Detect which cell encompasses the target text, then output its (x, y) center coordinate. 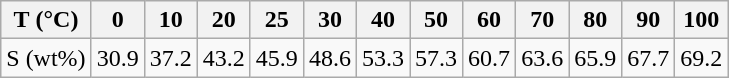
69.2 (702, 58)
67.7 (648, 58)
S (wt%) (46, 58)
48.6 (330, 58)
37.2 (170, 58)
30 (330, 20)
45.9 (276, 58)
90 (648, 20)
25 (276, 20)
40 (382, 20)
60.7 (490, 58)
65.9 (596, 58)
80 (596, 20)
43.2 (224, 58)
Т (°C) (46, 20)
20 (224, 20)
57.3 (436, 58)
53.3 (382, 58)
50 (436, 20)
0 (118, 20)
10 (170, 20)
30.9 (118, 58)
100 (702, 20)
60 (490, 20)
63.6 (542, 58)
70 (542, 20)
